Determine the (X, Y) coordinate at the center of the cell enclosing the given text.  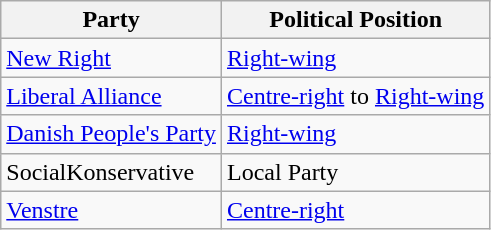
SocialKonservative (112, 172)
Centre-right to Right-wing (355, 96)
Liberal Alliance (112, 96)
New Right (112, 58)
Centre-right (355, 210)
Local Party (355, 172)
Political Position (355, 20)
Party (112, 20)
Danish People's Party (112, 134)
Venstre (112, 210)
